Return [X, Y] of the center of cell containing provided text 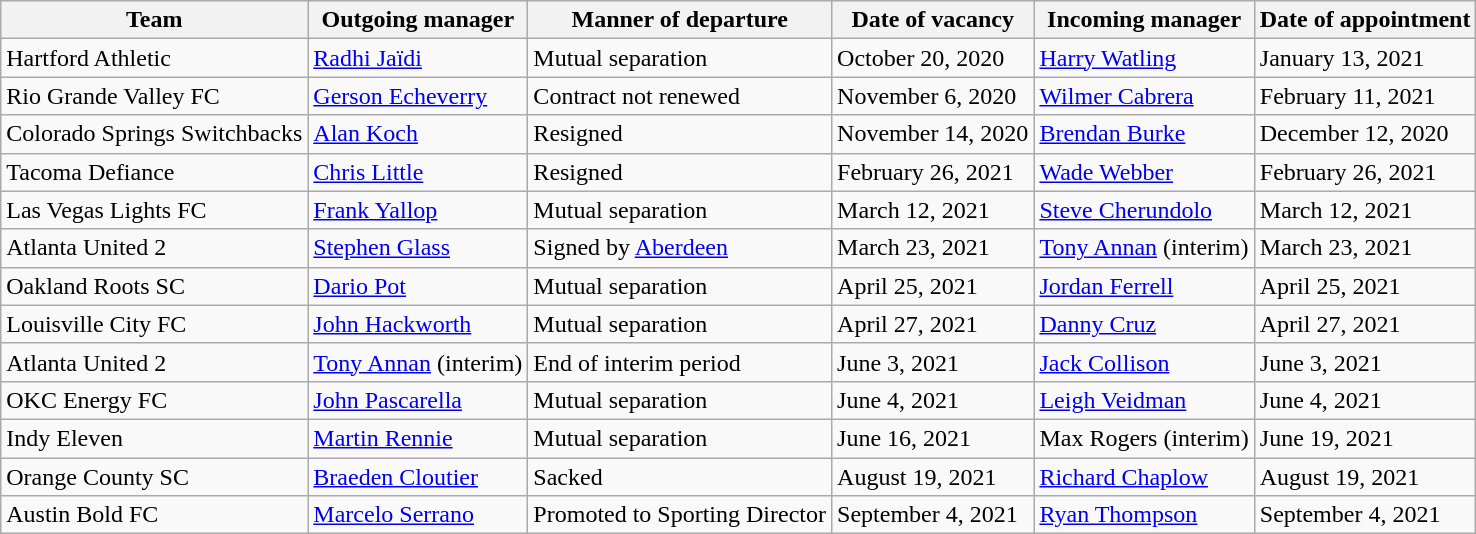
November 14, 2020 [933, 134]
Jack Collison [1144, 362]
June 16, 2021 [933, 438]
Indy Eleven [154, 438]
Radhi Jaïdi [418, 58]
Promoted to Sporting Director [680, 515]
Frank Yallop [418, 210]
Rio Grande Valley FC [154, 96]
Wilmer Cabrera [1144, 96]
Outgoing manager [418, 20]
October 20, 2020 [933, 58]
Manner of departure [680, 20]
Signed by Aberdeen [680, 248]
Date of appointment [1365, 20]
June 19, 2021 [1365, 438]
John Pascarella [418, 400]
Colorado Springs Switchbacks [154, 134]
Martin Rennie [418, 438]
November 6, 2020 [933, 96]
Max Rogers (interim) [1144, 438]
Contract not renewed [680, 96]
Leigh Veidman [1144, 400]
Oakland Roots SC [154, 286]
Team [154, 20]
OKC Energy FC [154, 400]
Las Vegas Lights FC [154, 210]
Wade Webber [1144, 172]
Hartford Athletic [154, 58]
Jordan Ferrell [1144, 286]
February 11, 2021 [1365, 96]
Date of vacancy [933, 20]
Orange County SC [154, 477]
Ryan Thompson [1144, 515]
Marcelo Serrano [418, 515]
John Hackworth [418, 324]
December 12, 2020 [1365, 134]
End of interim period [680, 362]
Alan Koch [418, 134]
January 13, 2021 [1365, 58]
Brendan Burke [1144, 134]
Stephen Glass [418, 248]
Sacked [680, 477]
Braeden Cloutier [418, 477]
Tacoma Defiance [154, 172]
Harry Watling [1144, 58]
Richard Chaplow [1144, 477]
Dario Pot [418, 286]
Gerson Echeverry [418, 96]
Steve Cherundolo [1144, 210]
Louisville City FC [154, 324]
Austin Bold FC [154, 515]
Incoming manager [1144, 20]
Danny Cruz [1144, 324]
Chris Little [418, 172]
